From the cell containing the given text, extract its center point as (x, y) coordinate. 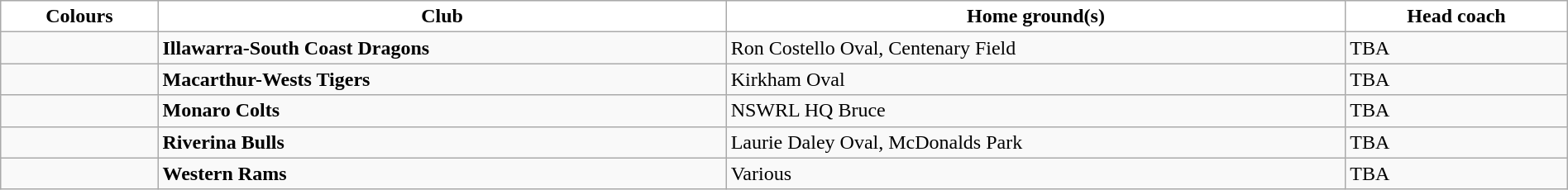
Riverina Bulls (442, 142)
Head coach (1456, 17)
Ron Costello Oval, Centenary Field (1035, 48)
Western Rams (442, 173)
Illawarra-South Coast Dragons (442, 48)
NSWRL HQ Bruce (1035, 111)
Colours (79, 17)
Kirkham Oval (1035, 79)
Various (1035, 173)
Club (442, 17)
Home ground(s) (1035, 17)
Macarthur-Wests Tigers (442, 79)
Monaro Colts (442, 111)
Laurie Daley Oval, McDonalds Park (1035, 142)
